From the cell containing the given text, extract its center point as (x, y) coordinate. 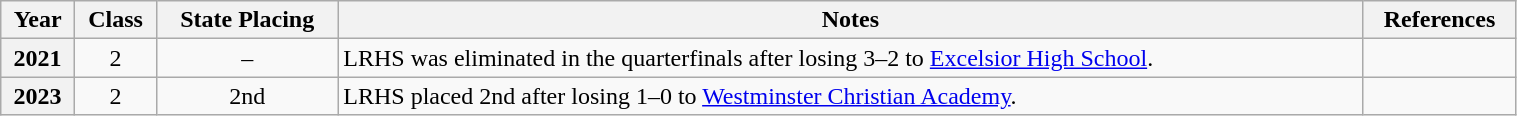
2023 (38, 96)
Year (38, 20)
Notes (850, 20)
– (248, 58)
2nd (248, 96)
References (1440, 20)
2021 (38, 58)
LRHS placed 2nd after losing 1–0 to Westminster Christian Academy. (850, 96)
LRHS was eliminated in the quarterfinals after losing 3–2 to Excelsior High School. (850, 58)
Class (116, 20)
State Placing (248, 20)
